Extract the [x, y] coordinate from the center of the cell holding the provided text.  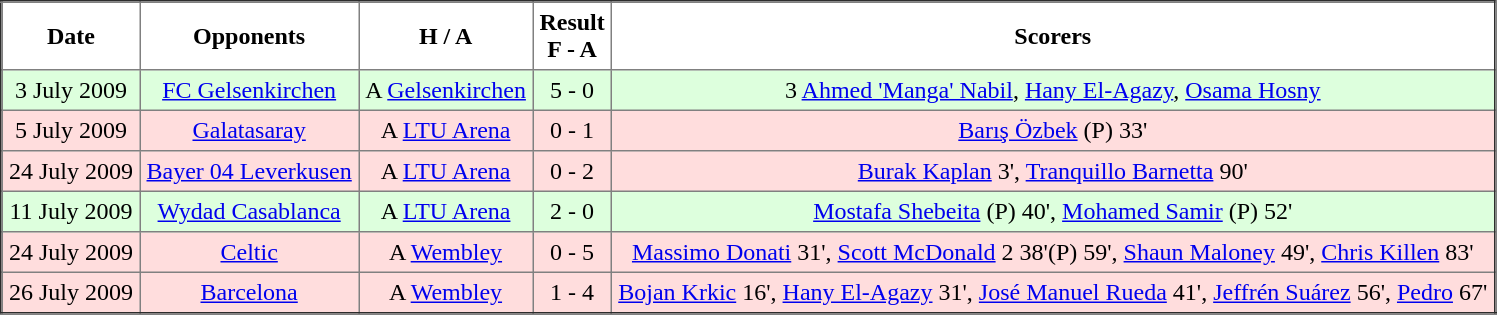
Celtic [250, 252]
Wydad Casablanca [250, 211]
0 - 2 [572, 171]
5 - 0 [572, 90]
0 - 5 [572, 252]
Date [71, 36]
0 - 1 [572, 130]
3 Ahmed 'Manga' Nabil, Hany El-Agazy, Osama Hosny [1052, 90]
ResultF - A [572, 36]
Galatasaray [250, 130]
Barcelona [250, 292]
Massimo Donati 31', Scott McDonald 2 38'(P) 59', Shaun Maloney 49', Chris Killen 83' [1052, 252]
1 - 4 [572, 292]
H / A [446, 36]
Bojan Krkic 16', Hany El-Agazy 31', José Manuel Rueda 41', Jeffrén Suárez 56', Pedro 67' [1052, 292]
A Gelsenkirchen [446, 90]
Bayer 04 Leverkusen [250, 171]
Mostafa Shebeita (P) 40', Mohamed Samir (P) 52' [1052, 211]
3 July 2009 [71, 90]
FC Gelsenkirchen [250, 90]
Barış Özbek (P) 33' [1052, 130]
Opponents [250, 36]
5 July 2009 [71, 130]
11 July 2009 [71, 211]
2 - 0 [572, 211]
Scorers [1052, 36]
26 July 2009 [71, 292]
Burak Kaplan 3', Tranquillo Barnetta 90' [1052, 171]
